Provide the (x, y) coordinate of the cell's center where the given text is located.  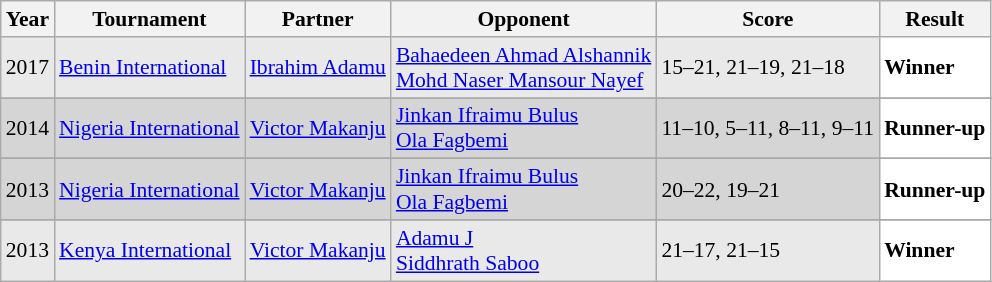
Year (28, 19)
Opponent (524, 19)
2014 (28, 128)
15–21, 21–19, 21–18 (768, 68)
20–22, 19–21 (768, 190)
Adamu J Siddhrath Saboo (524, 250)
Kenya International (150, 250)
2017 (28, 68)
21–17, 21–15 (768, 250)
Bahaedeen Ahmad Alshannik Mohd Naser Mansour Nayef (524, 68)
Result (934, 19)
Tournament (150, 19)
11–10, 5–11, 8–11, 9–11 (768, 128)
Ibrahim Adamu (318, 68)
Partner (318, 19)
Benin International (150, 68)
Score (768, 19)
